From the cell containing the given text, extract its center point as (x, y) coordinate. 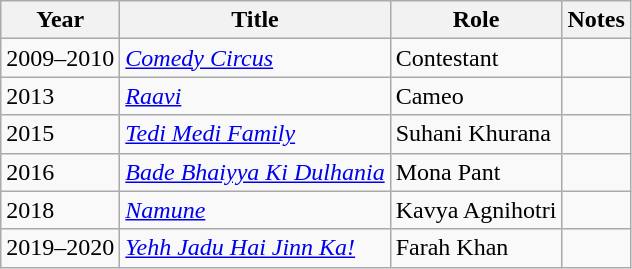
Tedi Medi Family (255, 134)
Namune (255, 210)
Kavya Agnihotri (476, 210)
2009–2010 (60, 58)
Mona Pant (476, 172)
2013 (60, 96)
2016 (60, 172)
Farah Khan (476, 248)
Raavi (255, 96)
Cameo (476, 96)
Bade Bhaiyya Ki Dulhania (255, 172)
Title (255, 20)
2019–2020 (60, 248)
2015 (60, 134)
2018 (60, 210)
Comedy Circus (255, 58)
Year (60, 20)
Yehh Jadu Hai Jinn Ka! (255, 248)
Contestant (476, 58)
Suhani Khurana (476, 134)
Role (476, 20)
Notes (596, 20)
